Find where the given text appears and provide that cell's center as (x, y) coordinate. 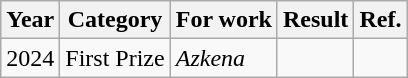
Ref. (380, 20)
Category (115, 20)
Azkena (224, 58)
2024 (30, 58)
First Prize (115, 58)
For work (224, 20)
Result (315, 20)
Year (30, 20)
